Find where the given text appears and provide that cell's center as [X, Y] coordinate. 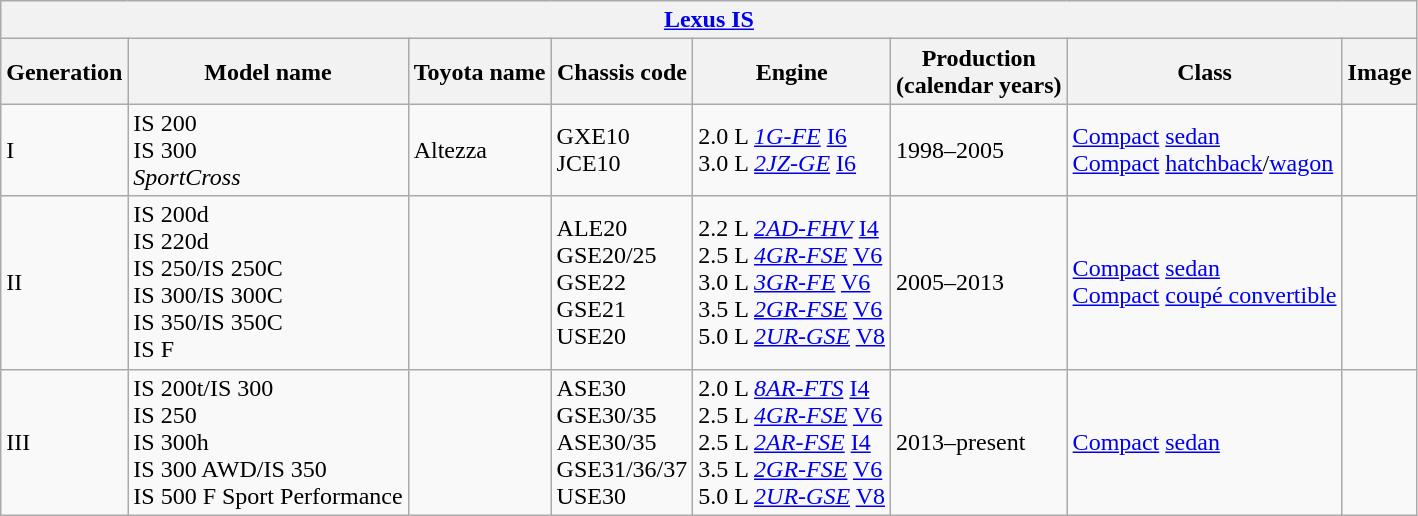
IS 200dIS 220dIS 250/IS 250CIS 300/IS 300CIS 350/IS 350CIS F [268, 282]
II [64, 282]
2005–2013 [980, 282]
2.0 L 8AR-FTS I42.5 L 4GR-FSE V62.5 L 2AR-FSE I43.5 L 2GR-FSE V65.0 L 2UR-GSE V8 [792, 442]
IS 200t/IS 300IS 250IS 300hIS 300 AWD/IS 350IS 500 F Sport Performance [268, 442]
Altezza [480, 150]
2.0 L 1G-FE I63.0 L 2JZ-GE I6 [792, 150]
I [64, 150]
Compact sedan [1204, 442]
Lexus IS [709, 20]
Generation [64, 72]
Chassis code [622, 72]
2.2 L 2AD-FHV I42.5 L 4GR-FSE V63.0 L 3GR-FE V63.5 L 2GR-FSE V65.0 L 2UR-GSE V8 [792, 282]
1998–2005 [980, 150]
ALE20GSE20/25GSE22GSE21USE20 [622, 282]
Compact sedanCompact hatchback/wagon [1204, 150]
Image [1380, 72]
IS 200IS 300SportCross [268, 150]
III [64, 442]
Production(calendar years) [980, 72]
Engine [792, 72]
Model name [268, 72]
GXE10JCE10 [622, 150]
Toyota name [480, 72]
2013–present [980, 442]
ASE30GSE30/35ASE30/35GSE31/36/37USE30 [622, 442]
Compact sedanCompact coupé convertible [1204, 282]
Class [1204, 72]
